Pinpoint the cell where the given text exists, returning its [X, Y] midpoint coordinate. 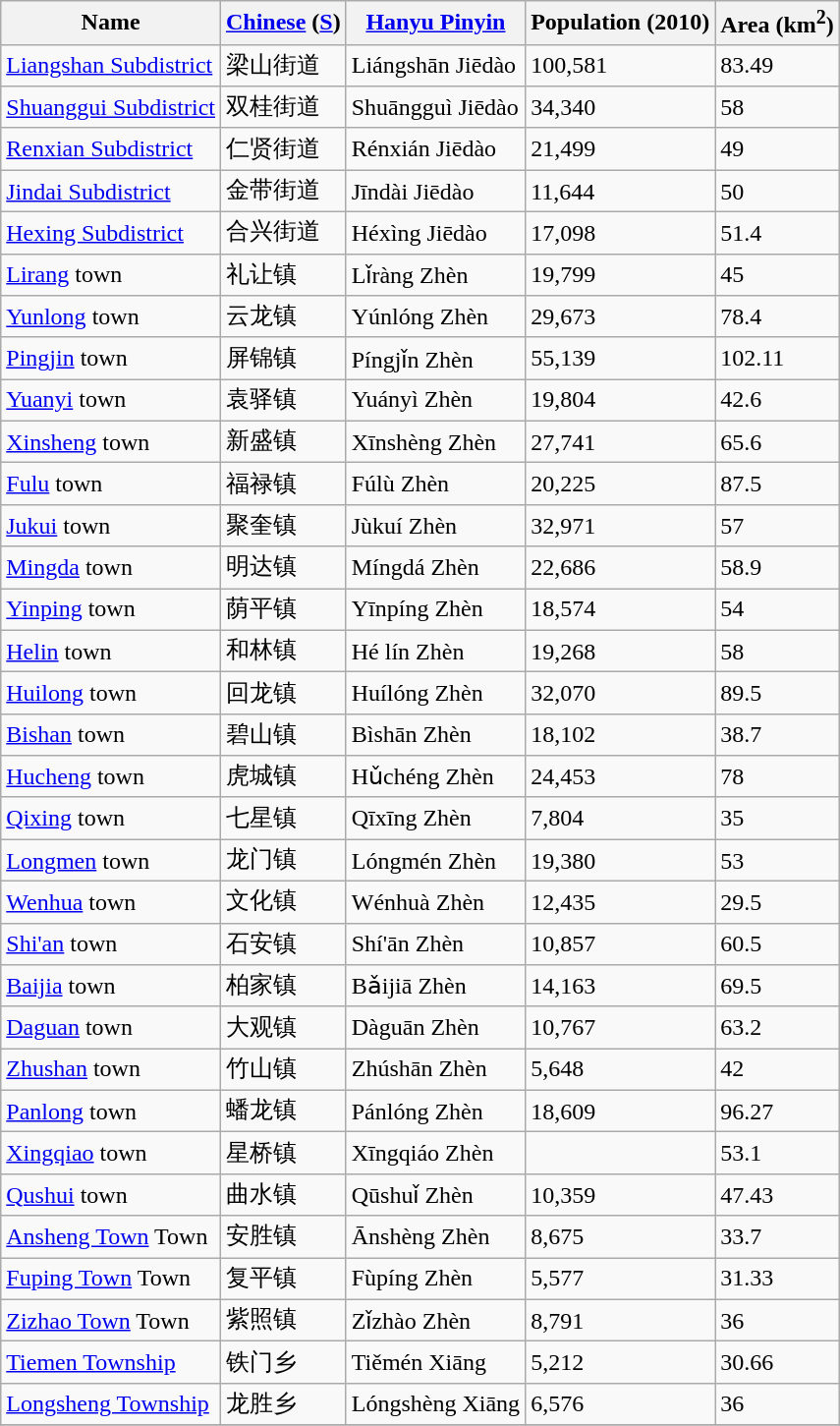
83.49 [778, 65]
33.7 [778, 1236]
69.5 [778, 987]
Yuányì Zhèn [435, 401]
明达镇 [283, 568]
22,686 [621, 568]
42 [778, 1069]
Zhúshān Zhèn [435, 1069]
6,576 [621, 1403]
5,648 [621, 1069]
18,574 [621, 609]
Lirang town [111, 275]
Wenhua town [111, 902]
17,098 [621, 234]
20,225 [621, 484]
礼让镇 [283, 275]
42.6 [778, 401]
Jukui town [111, 525]
Píngjǐn Zhèn [435, 358]
Tiemen Township [111, 1362]
10,767 [621, 1028]
聚奎镇 [283, 525]
Yīnpíng Zhèn [435, 609]
曲水镇 [283, 1195]
31.33 [778, 1280]
Hanyu Pinyin [435, 24]
新盛镇 [283, 442]
屏锦镇 [283, 358]
Mingda town [111, 568]
53.1 [778, 1154]
Xīnshèng Zhèn [435, 442]
Fúlù Zhèn [435, 484]
Bìshān Zhèn [435, 735]
10,359 [621, 1195]
Yunlong town [111, 316]
87.5 [778, 484]
5,212 [621, 1362]
Zǐzhào Zhèn [435, 1321]
虎城镇 [283, 776]
荫平镇 [283, 609]
58.9 [778, 568]
Helin town [111, 651]
福禄镇 [283, 484]
100,581 [621, 65]
Longsheng Township [111, 1403]
54 [778, 609]
32,971 [621, 525]
47.43 [778, 1195]
Qixing town [111, 818]
Míngdá Zhèn [435, 568]
29,673 [621, 316]
12,435 [621, 902]
Yinping town [111, 609]
云龙镇 [283, 316]
35 [778, 818]
Jīndài Jiēdào [435, 191]
19,799 [621, 275]
仁贤街道 [283, 149]
Daguan town [111, 1028]
Bǎijiā Zhèn [435, 987]
星桥镇 [283, 1154]
63.2 [778, 1028]
Jindai Subdistrict [111, 191]
8,791 [621, 1321]
89.5 [778, 694]
65.6 [778, 442]
10,857 [621, 943]
8,675 [621, 1236]
Yuanyi town [111, 401]
Panlong town [111, 1111]
Lóngshèng Xiāng [435, 1403]
Zizhao Town Town [111, 1321]
Fuping Town Town [111, 1280]
53 [778, 861]
复平镇 [283, 1280]
21,499 [621, 149]
50 [778, 191]
大观镇 [283, 1028]
Liángshān Jiēdào [435, 65]
Qūshuǐ Zhèn [435, 1195]
Shuanggui Subdistrict [111, 108]
龙门镇 [283, 861]
49 [778, 149]
Huílóng Zhèn [435, 694]
紫照镇 [283, 1321]
Renxian Subdistrict [111, 149]
Ansheng Town Town [111, 1236]
38.7 [778, 735]
27,741 [621, 442]
Hǔchéng Zhèn [435, 776]
Pingjin town [111, 358]
碧山镇 [283, 735]
Shi'an town [111, 943]
102.11 [778, 358]
双桂街道 [283, 108]
Liangshan Subdistrict [111, 65]
Tiěmén Xiāng [435, 1362]
Name [111, 24]
Hucheng town [111, 776]
Lóngmén Zhèn [435, 861]
Shí'ān Zhèn [435, 943]
袁驿镇 [283, 401]
Hé lín Zhèn [435, 651]
蟠龙镇 [283, 1111]
19,268 [621, 651]
Jùkuí Zhèn [435, 525]
梁山街道 [283, 65]
石安镇 [283, 943]
和林镇 [283, 651]
Shuāngguì Jiēdào [435, 108]
金带街道 [283, 191]
Chinese (S) [283, 24]
18,609 [621, 1111]
57 [778, 525]
Héxìng Jiēdào [435, 234]
Pánlóng Zhèn [435, 1111]
柏家镇 [283, 987]
Population (2010) [621, 24]
文化镇 [283, 902]
安胜镇 [283, 1236]
Xingqiao town [111, 1154]
Yúnlóng Zhèn [435, 316]
29.5 [778, 902]
55,139 [621, 358]
30.66 [778, 1362]
19,804 [621, 401]
Dàguān Zhèn [435, 1028]
Lǐràng Zhèn [435, 275]
Xinsheng town [111, 442]
78.4 [778, 316]
Qīxīng Zhèn [435, 818]
竹山镇 [283, 1069]
11,644 [621, 191]
60.5 [778, 943]
24,453 [621, 776]
龙胜乡 [283, 1403]
Rénxián Jiēdào [435, 149]
Zhushan town [111, 1069]
铁门乡 [283, 1362]
Area (km2) [778, 24]
Fùpíng Zhèn [435, 1280]
7,804 [621, 818]
96.27 [778, 1111]
32,070 [621, 694]
Fulu town [111, 484]
Hexing Subdistrict [111, 234]
回龙镇 [283, 694]
14,163 [621, 987]
七星镇 [283, 818]
19,380 [621, 861]
Bishan town [111, 735]
34,340 [621, 108]
78 [778, 776]
51.4 [778, 234]
Xīngqiáo Zhèn [435, 1154]
Longmen town [111, 861]
合兴街道 [283, 234]
Ānshèng Zhèn [435, 1236]
Qushui town [111, 1195]
Baijia town [111, 987]
Wénhuà Zhèn [435, 902]
Huilong town [111, 694]
5,577 [621, 1280]
18,102 [621, 735]
45 [778, 275]
